Locate the cell with the specified text and output its [x, y] center coordinate. 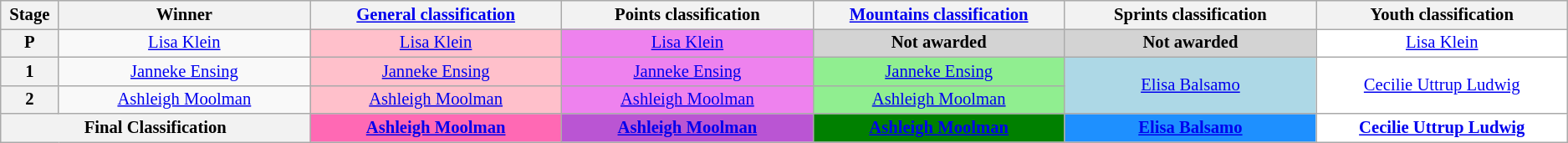
Stage [30, 14]
Winner [184, 14]
Youth classification [1442, 14]
General classification [437, 14]
2 [30, 100]
Final Classification [156, 128]
Points classification [687, 14]
Sprints classification [1191, 14]
Mountains classification [938, 14]
1 [30, 71]
P [30, 43]
